For the text-containing cell, return its midpoint in (x, y) coordinate format. 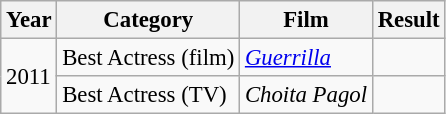
Year (29, 20)
Best Actress (TV) (148, 95)
Category (148, 20)
Result (408, 20)
Film (306, 20)
Choita Pagol (306, 95)
2011 (29, 76)
Guerrilla (306, 58)
Best Actress (film) (148, 58)
